Return the (x, y) coordinate for the center point of the cell that contains the specified text.  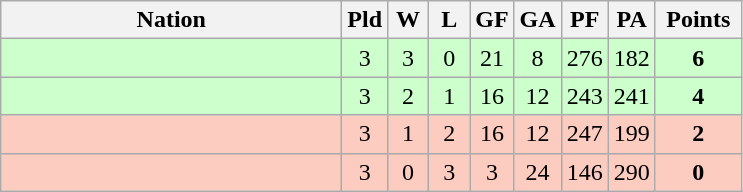
GA (538, 20)
6 (698, 58)
PF (584, 20)
290 (632, 172)
276 (584, 58)
182 (632, 58)
Points (698, 20)
243 (584, 96)
W (408, 20)
PA (632, 20)
21 (492, 58)
8 (538, 58)
4 (698, 96)
146 (584, 172)
L (450, 20)
GF (492, 20)
24 (538, 172)
247 (584, 134)
241 (632, 96)
Pld (365, 20)
Nation (172, 20)
199 (632, 134)
